Capture the cell that displays the provided text and extract its [X, Y] central coordinate. 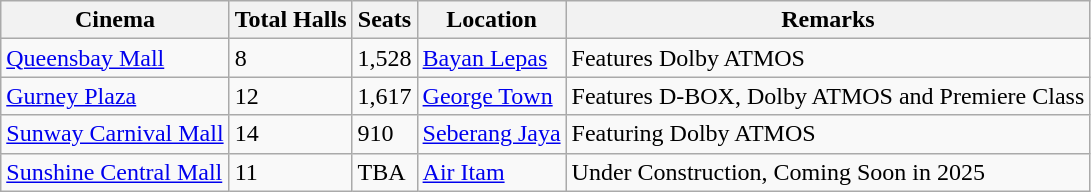
Total Halls [290, 20]
Seberang Jaya [492, 134]
Gurney Plaza [115, 96]
12 [290, 96]
TBA [384, 172]
1,617 [384, 96]
1,528 [384, 58]
11 [290, 172]
Cinema [115, 20]
Sunshine Central Mall [115, 172]
George Town [492, 96]
Remarks [828, 20]
Under Construction, Coming Soon in 2025 [828, 172]
Bayan Lepas [492, 58]
Sunway Carnival Mall [115, 134]
Features D-BOX, Dolby ATMOS and Premiere Class [828, 96]
Seats [384, 20]
Location [492, 20]
Featuring Dolby ATMOS [828, 134]
8 [290, 58]
Features Dolby ATMOS [828, 58]
Queensbay Mall [115, 58]
910 [384, 134]
Air Itam [492, 172]
14 [290, 134]
